Pinpoint the cell where the given text exists, returning its [x, y] midpoint coordinate. 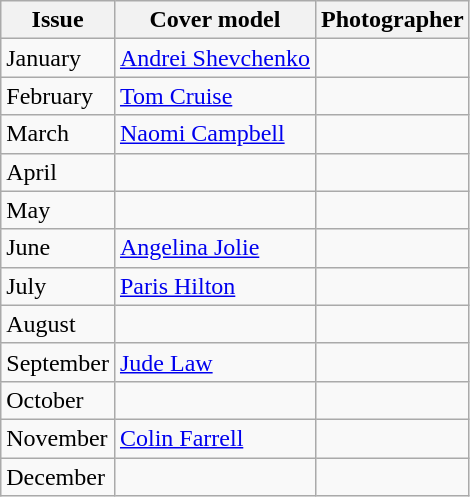
Jude Law [214, 362]
November [58, 438]
July [58, 286]
June [58, 248]
September [58, 362]
May [58, 210]
February [58, 96]
Cover model [214, 20]
Naomi Campbell [214, 134]
April [58, 172]
Andrei Shevchenko [214, 58]
March [58, 134]
December [58, 477]
January [58, 58]
Issue [58, 20]
Paris Hilton [214, 286]
Angelina Jolie [214, 248]
October [58, 400]
Colin Farrell [214, 438]
August [58, 324]
Photographer [392, 20]
Tom Cruise [214, 96]
